Extract the [X, Y] coordinate from the center of the cell holding the provided text.  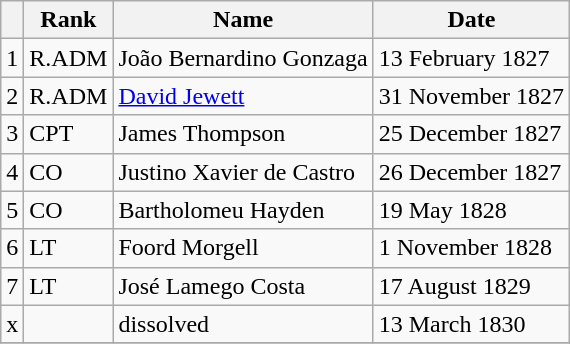
Name [243, 20]
1 November 1828 [471, 248]
Foord Morgell [243, 248]
João Bernardino Gonzaga [243, 58]
13 March 1830 [471, 324]
CPT [68, 134]
Bartholomeu Hayden [243, 210]
26 December 1827 [471, 172]
David Jewett [243, 96]
2 [12, 96]
5 [12, 210]
7 [12, 286]
19 May 1828 [471, 210]
x [12, 324]
25 December 1827 [471, 134]
1 [12, 58]
Justino Xavier de Castro [243, 172]
13 February 1827 [471, 58]
31 November 1827 [471, 96]
James Thompson [243, 134]
José Lamego Costa [243, 286]
dissolved [243, 324]
3 [12, 134]
6 [12, 248]
17 August 1829 [471, 286]
4 [12, 172]
Date [471, 20]
Rank [68, 20]
